Detect which cell encompasses the target text, then output its (x, y) center coordinate. 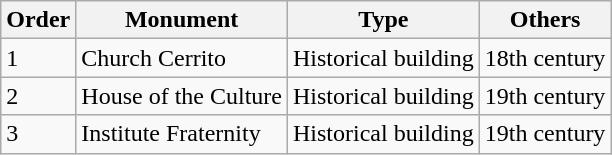
Church Cerrito (182, 58)
18th century (545, 58)
Monument (182, 20)
Type (383, 20)
1 (38, 58)
Institute Fraternity (182, 134)
3 (38, 134)
2 (38, 96)
Others (545, 20)
Order (38, 20)
House of the Culture (182, 96)
